Scan for the cell matching the given text and deliver its (x, y) coordinate at center. 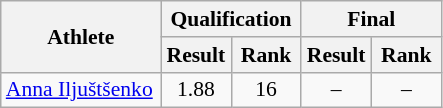
Qualification (231, 19)
Athlete (81, 36)
Final (371, 19)
16 (266, 90)
1.88 (196, 90)
Anna Iljuštšenko (81, 90)
